Detect which cell encompasses the target text, then output its (x, y) center coordinate. 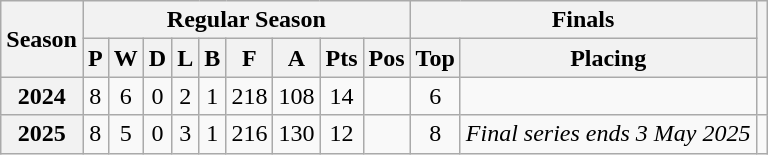
B (212, 58)
W (126, 58)
Season (42, 39)
Final series ends 3 May 2025 (608, 134)
Pos (386, 58)
2025 (42, 134)
Finals (583, 20)
Placing (608, 58)
Top (435, 58)
12 (342, 134)
2024 (42, 96)
Pts (342, 58)
L (186, 58)
2 (186, 96)
5 (126, 134)
F (250, 58)
Regular Season (246, 20)
A (296, 58)
108 (296, 96)
3 (186, 134)
218 (250, 96)
14 (342, 96)
130 (296, 134)
D (157, 58)
P (95, 58)
216 (250, 134)
